From the cell containing the given text, extract its center point as (x, y) coordinate. 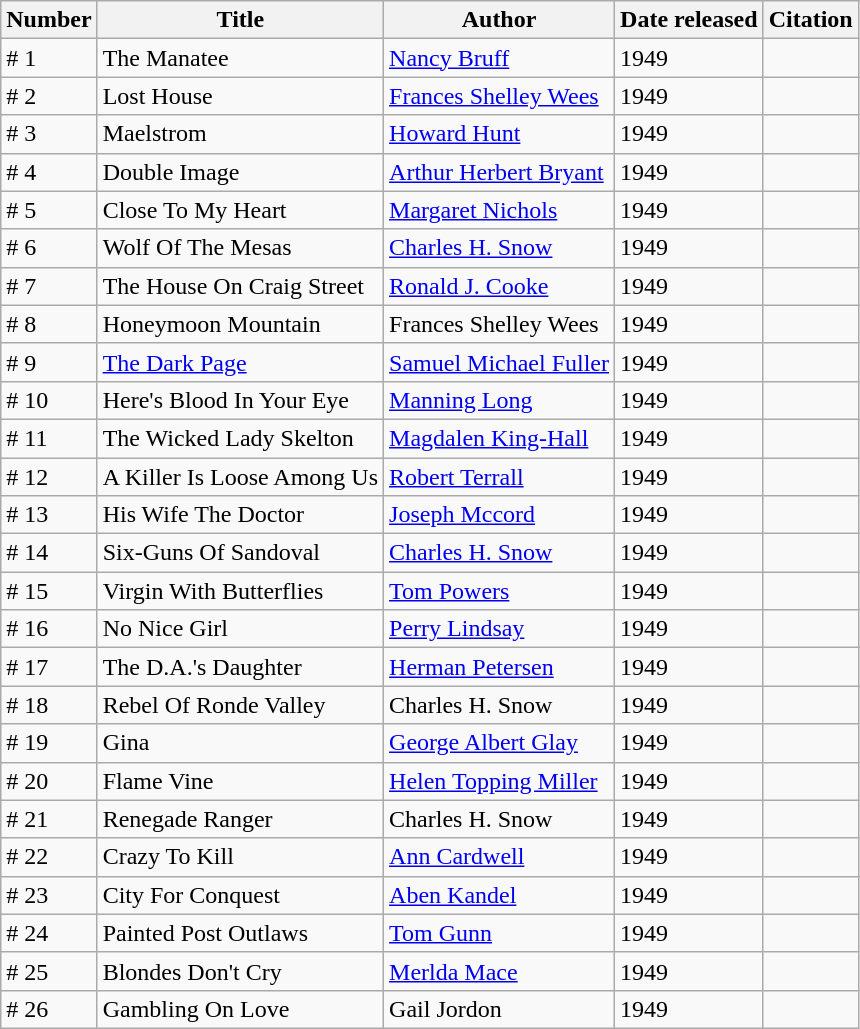
A Killer Is Loose Among Us (240, 477)
# 13 (49, 515)
Blondes Don't Cry (240, 971)
# 11 (49, 438)
The House On Craig Street (240, 286)
The Manatee (240, 58)
# 14 (49, 553)
# 3 (49, 134)
Maelstrom (240, 134)
Robert Terrall (500, 477)
His Wife The Doctor (240, 515)
Painted Post Outlaws (240, 933)
Crazy To Kill (240, 857)
# 15 (49, 591)
The D.A.'s Daughter (240, 667)
Magdalen King-Hall (500, 438)
Virgin With Butterflies (240, 591)
# 16 (49, 629)
Title (240, 20)
Six-Guns Of Sandoval (240, 553)
# 2 (49, 96)
Close To My Heart (240, 210)
Howard Hunt (500, 134)
Perry Lindsay (500, 629)
# 18 (49, 705)
Gail Jordon (500, 1009)
Tom Gunn (500, 933)
Herman Petersen (500, 667)
Date released (690, 20)
Renegade Ranger (240, 819)
Samuel Michael Fuller (500, 362)
Merlda Mace (500, 971)
# 8 (49, 324)
Lost House (240, 96)
# 23 (49, 895)
Author (500, 20)
Helen Topping Miller (500, 781)
Rebel Of Ronde Valley (240, 705)
# 26 (49, 1009)
Ann Cardwell (500, 857)
Margaret Nichols (500, 210)
Flame Vine (240, 781)
Nancy Bruff (500, 58)
# 24 (49, 933)
# 6 (49, 248)
# 4 (49, 172)
# 25 (49, 971)
# 1 (49, 58)
# 20 (49, 781)
# 21 (49, 819)
No Nice Girl (240, 629)
Tom Powers (500, 591)
# 17 (49, 667)
Here's Blood In Your Eye (240, 400)
Number (49, 20)
# 22 (49, 857)
# 10 (49, 400)
# 5 (49, 210)
City For Conquest (240, 895)
Honeymoon Mountain (240, 324)
# 19 (49, 743)
The Dark Page (240, 362)
Arthur Herbert Bryant (500, 172)
Joseph Mccord (500, 515)
George Albert Glay (500, 743)
Ronald J. Cooke (500, 286)
Gambling On Love (240, 1009)
The Wicked Lady Skelton (240, 438)
Double Image (240, 172)
# 7 (49, 286)
Gina (240, 743)
# 12 (49, 477)
Aben Kandel (500, 895)
# 9 (49, 362)
Manning Long (500, 400)
Citation (810, 20)
Wolf Of The Mesas (240, 248)
